Return [x, y] of the center of cell containing provided text 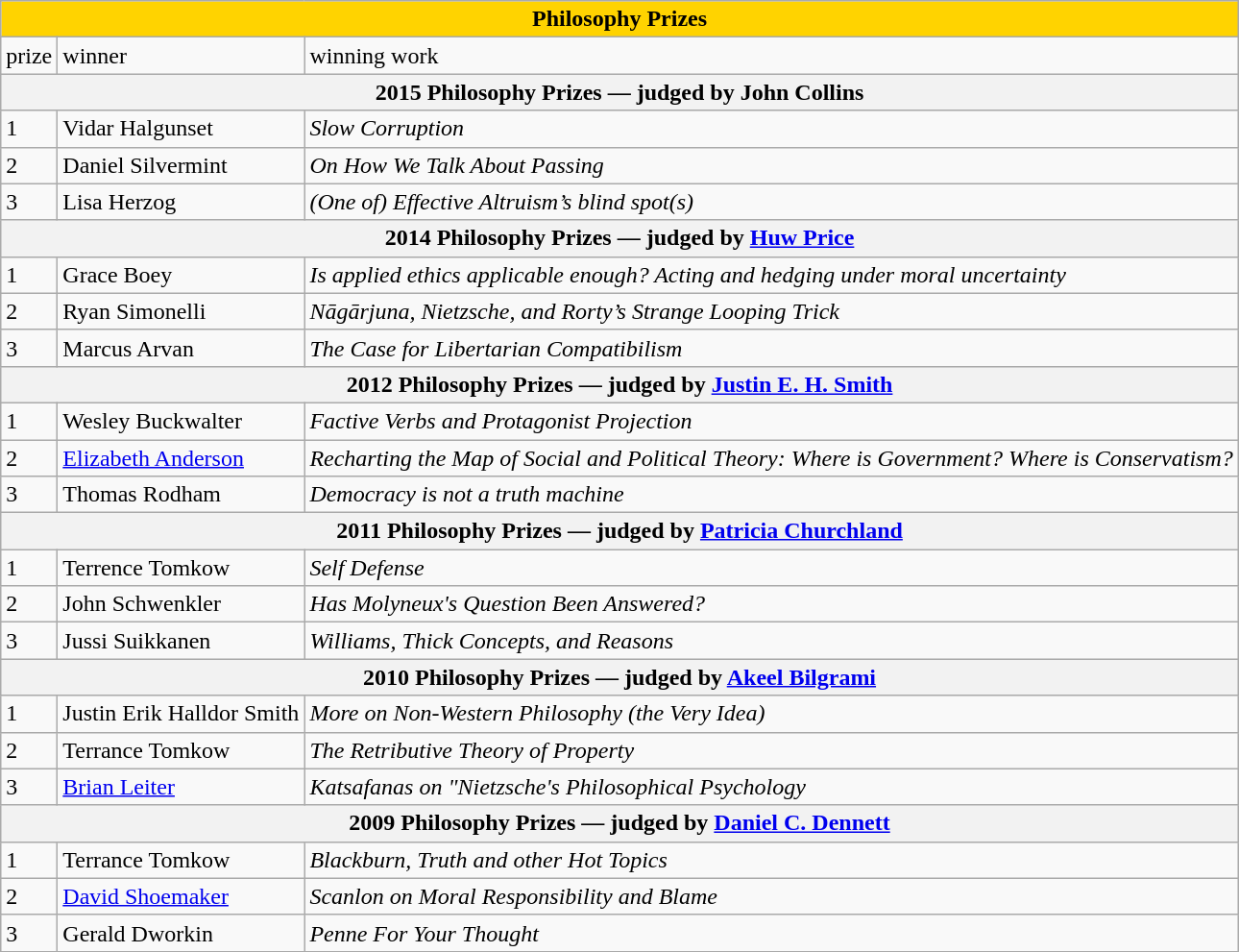
On How We Talk About Passing [771, 165]
Wesley Buckwalter [181, 421]
winning work [771, 56]
John Schwenkler [181, 604]
The Case for Libertarian Compatibilism [771, 348]
Justin Erik Halldor Smith [181, 714]
Grace Boey [181, 275]
Slow Corruption [771, 129]
Thomas Rodham [181, 495]
Jussi Suikkanen [181, 641]
David Shoemaker [181, 896]
2014 Philosophy Prizes — judged by Huw Price [620, 238]
Lisa Herzog [181, 202]
Self Defense [771, 568]
More on Non-Western Philosophy (the Very Idea) [771, 714]
Factive Verbs and Protagonist Projection [771, 421]
2010 Philosophy Prizes — judged by Akeel Bilgrami [620, 677]
Penne For Your Thought [771, 933]
2009 Philosophy Prizes — judged by Daniel C. Dennett [620, 823]
Vidar Halgunset [181, 129]
2015 Philosophy Prizes — judged by John Collins [620, 92]
Marcus Arvan [181, 348]
2011 Philosophy Prizes — judged by Patricia Churchland [620, 531]
Elizabeth Anderson [181, 458]
Terrence Tomkow [181, 568]
Ryan Simonelli [181, 311]
Gerald Dworkin [181, 933]
prize [29, 56]
The Retributive Theory of Property [771, 750]
(One of) Effective Altruism’s blind spot(s) [771, 202]
Brian Leiter [181, 787]
winner [181, 56]
Williams, Thick Concepts, and Reasons [771, 641]
Nāgārjuna, Nietzsche, and Rorty’s Strange Looping Trick [771, 311]
Recharting the Map of Social and Political Theory: Where is Government? Where is Conservatism? [771, 458]
2012 Philosophy Prizes — judged by Justin E. H. Smith [620, 384]
Blackburn, Truth and other Hot Topics [771, 860]
Has Molyneux's Question Been Answered? [771, 604]
Is applied ethics applicable enough? Acting and hedging under moral uncertainty [771, 275]
Scanlon on Moral Responsibility and Blame [771, 896]
Philosophy Prizes [620, 19]
Daniel Silvermint [181, 165]
Democracy is not a truth machine [771, 495]
Katsafanas on "Nietzsche's Philosophical Psychology [771, 787]
